Scan for the cell matching the given text and deliver its (X, Y) coordinate at center. 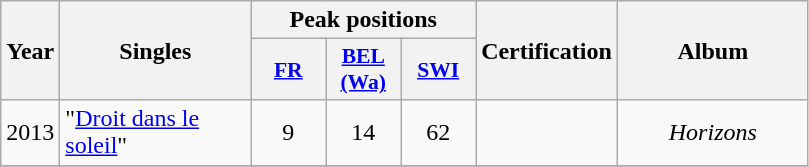
BEL (Wa) (364, 70)
Certification (547, 50)
SWI (438, 70)
FR (288, 70)
62 (438, 132)
Peak positions (364, 20)
9 (288, 132)
Horizons (712, 132)
14 (364, 132)
Year (30, 50)
Album (712, 50)
Singles (156, 50)
"Droit dans le soleil" (156, 132)
2013 (30, 132)
